Capture the cell that displays the provided text and extract its (X, Y) central coordinate. 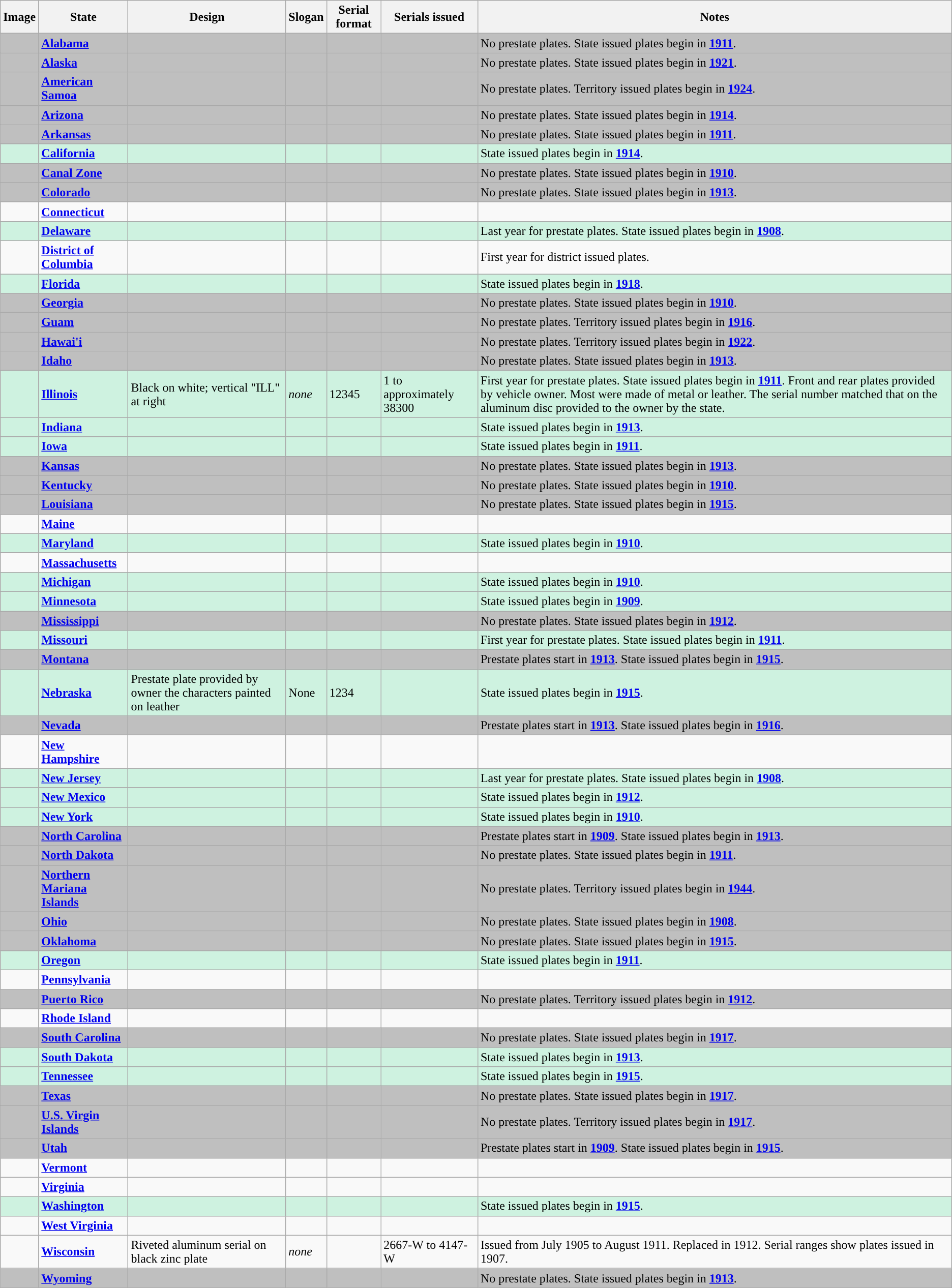
No prestate plates. State issued plates begin in 1914. (715, 115)
1 to approximately 38300 (429, 394)
Delaware (83, 231)
New Jersey (83, 778)
State issued plates begin in 1912. (715, 797)
Missouri (83, 640)
No prestate plates. State issued plates begin in 1912. (715, 621)
State (83, 17)
Maine (83, 524)
Slogan (306, 17)
Prestate plates start in 1913. State issued plates begin in 1916. (715, 726)
No prestate plates. Territory issued plates begin in 1924. (715, 88)
Illinois (83, 394)
Oregon (83, 960)
1234 (354, 693)
First year for prestate plates. State issued plates begin in 1911. (715, 640)
Northern Mariana Islands (83, 888)
Ohio (83, 921)
Arizona (83, 115)
Black on white; vertical "ILL" at right (207, 394)
No prestate plates. Territory issued plates begin in 1917. (715, 1122)
Montana (83, 660)
Texas (83, 1096)
Florida (83, 283)
Notes (715, 17)
Georgia (83, 303)
Serial format (354, 17)
Prestate plate provided by owner the characters painted on leather (207, 693)
Design (207, 17)
New York (83, 817)
North Carolina (83, 836)
State issued plates begin in 1918. (715, 283)
Canal Zone (83, 173)
Riveted aluminum serial on black zinc plate (207, 1252)
Nevada (83, 726)
South Dakota (83, 1057)
No prestate plates. Territory issued plates begin in 1944. (715, 888)
Tennessee (83, 1076)
Prestate plates start in 1909. State issued plates begin in 1915. (715, 1148)
Wyoming (83, 1278)
Alaska (83, 63)
Mississippi (83, 621)
No prestate plates. Territory issued plates begin in 1916. (715, 322)
Kansas (83, 466)
Prestate plates start in 1913. State issued plates begin in 1915. (715, 660)
First year for district issued plates. (715, 257)
State issued plates begin in 1909. (715, 601)
No prestate plates. State issued plates begin in 1908. (715, 921)
12345 (354, 394)
Serials issued (429, 17)
Connecticut (83, 212)
South Carolina (83, 1038)
Image (19, 17)
California (83, 154)
American Samoa (83, 88)
Prestate plates start in 1909. State issued plates begin in 1913. (715, 836)
No prestate plates. Territory issued plates begin in 1922. (715, 342)
No prestate plates. State issued plates begin in 1921. (715, 63)
Nebraska (83, 693)
Washington (83, 1206)
Hawai'i (83, 342)
Idaho (83, 361)
Arkansas (83, 134)
Alabama (83, 43)
None (306, 693)
Colorado (83, 192)
Issued from July 1905 to August 1911. Replaced in 1912. Serial ranges show plates issued in 1907. (715, 1252)
Kentucky (83, 485)
New Mexico (83, 797)
District ofColumbia (83, 257)
Wisconsin (83, 1252)
Minnesota (83, 601)
West Virginia (83, 1225)
Michigan (83, 582)
State issued plates begin in 1914. (715, 154)
Louisiana (83, 504)
North Dakota (83, 855)
New Hampshire (83, 752)
U.S. Virgin Islands (83, 1122)
Virginia (83, 1187)
Maryland (83, 543)
Massachusetts (83, 562)
Utah (83, 1148)
Guam (83, 322)
Indiana (83, 427)
Puerto Rico (83, 999)
Iowa (83, 446)
2667-W to 4147-W (429, 1252)
Vermont (83, 1167)
Oklahoma (83, 941)
No prestate plates. Territory issued plates begin in 1912. (715, 999)
Rhode Island (83, 1019)
Pennsylvania (83, 979)
